Determine the [x, y] coordinate at the center of the cell enclosing the given text.  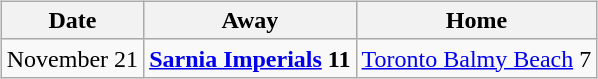
Home [476, 20]
Date [72, 20]
Away [250, 20]
Toronto Balmy Beach 7 [476, 58]
November 21 [72, 58]
Sarnia Imperials 11 [250, 58]
